Provide the [x, y] coordinate of the cell's center where the given text is located.  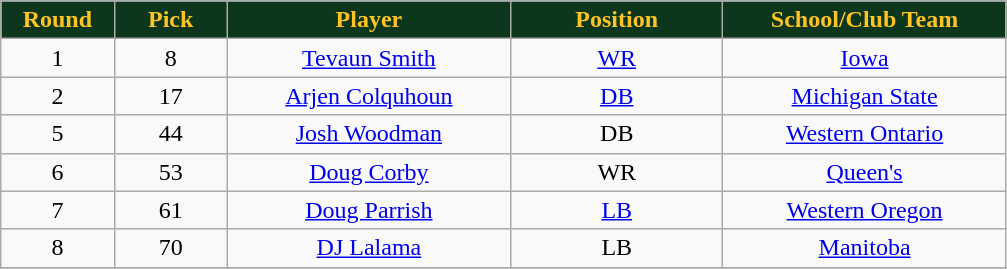
Josh Woodman [368, 134]
2 [58, 96]
Pick [170, 20]
School/Club Team [864, 20]
Player [368, 20]
53 [170, 172]
6 [58, 172]
Round [58, 20]
1 [58, 58]
Manitoba [864, 248]
Doug Corby [368, 172]
44 [170, 134]
61 [170, 210]
Arjen Colquhoun [368, 96]
DJ Lalama [368, 248]
Tevaun Smith [368, 58]
7 [58, 210]
Michigan State [864, 96]
Iowa [864, 58]
Queen's [864, 172]
70 [170, 248]
Doug Parrish [368, 210]
5 [58, 134]
Position [617, 20]
Western Oregon [864, 210]
Western Ontario [864, 134]
17 [170, 96]
